Return [X, Y] of the center of cell containing provided text 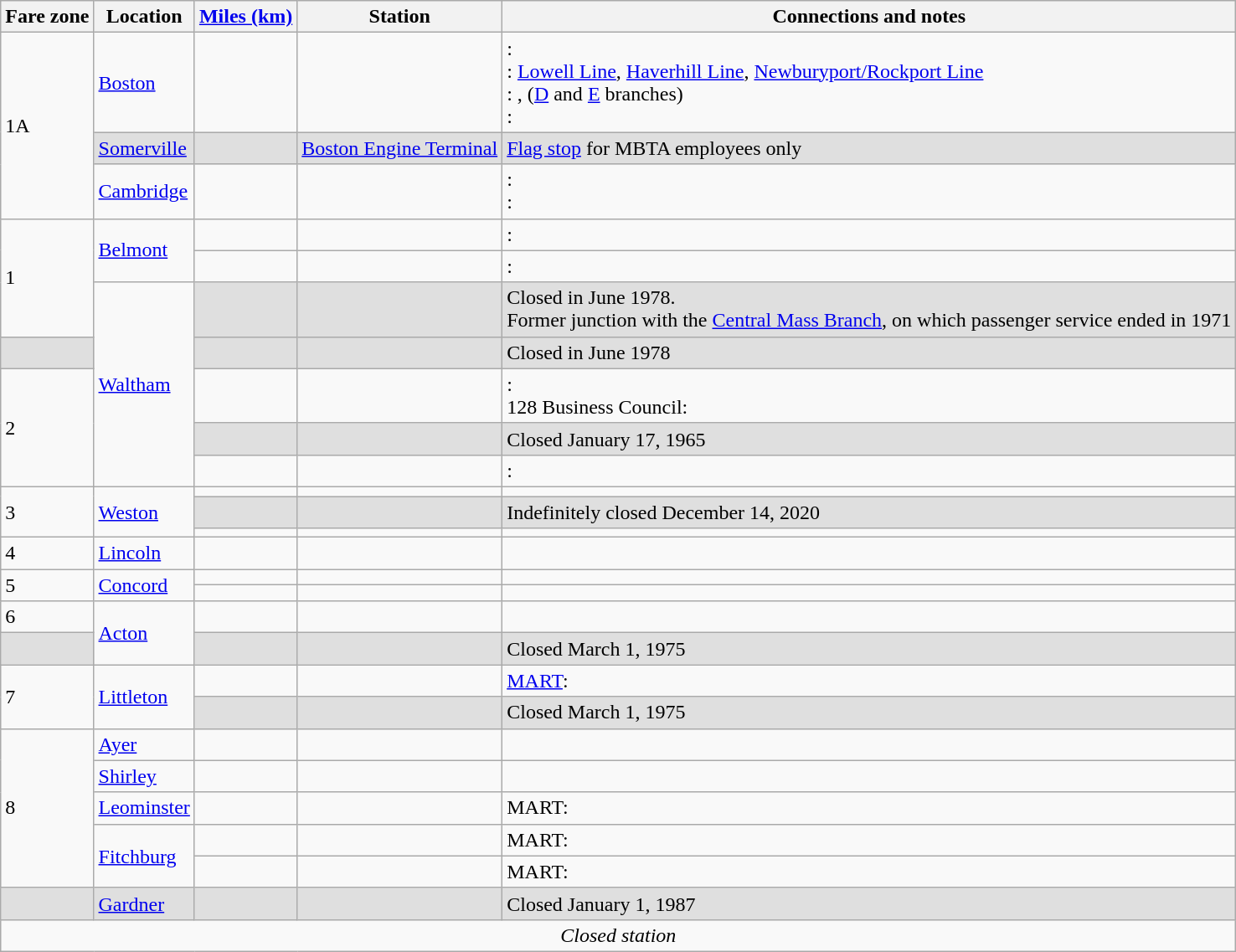
1 [47, 278]
3 [47, 512]
Station [400, 17]
Connections and notes [869, 17]
7 [47, 697]
Shirley [144, 776]
Weston [144, 512]
Concord [144, 585]
Fitchburg [144, 856]
Littleton [144, 697]
Closed January 1, 1987 [869, 903]
: : [869, 191]
Boston [144, 82]
Belmont [144, 250]
Ayer [144, 744]
Closed in June 1978 [869, 352]
Closed station [618, 935]
Location [144, 17]
Acton [144, 633]
Boston Engine Terminal [400, 148]
: : Lowell Line, Haverhill Line, Newburyport/Rockport Line: , (D and E branches): [869, 82]
Gardner [144, 903]
4 [47, 553]
Miles (km) [245, 17]
Lincoln [144, 553]
Indefinitely closed December 14, 2020 [869, 512]
Somerville [144, 148]
6 [47, 617]
1A [47, 126]
8 [47, 808]
2 [47, 427]
Leominster [144, 808]
Waltham [144, 384]
Cambridge [144, 191]
Flag stop for MBTA employees only [869, 148]
Closed in June 1978.Former junction with the Central Mass Branch, on which passenger service ended in 1971 [869, 310]
: 128 Business Council: [869, 395]
5 [47, 585]
Fare zone [47, 17]
Closed January 17, 1965 [869, 439]
